Capture the cell that displays the provided text and extract its [X, Y] central coordinate. 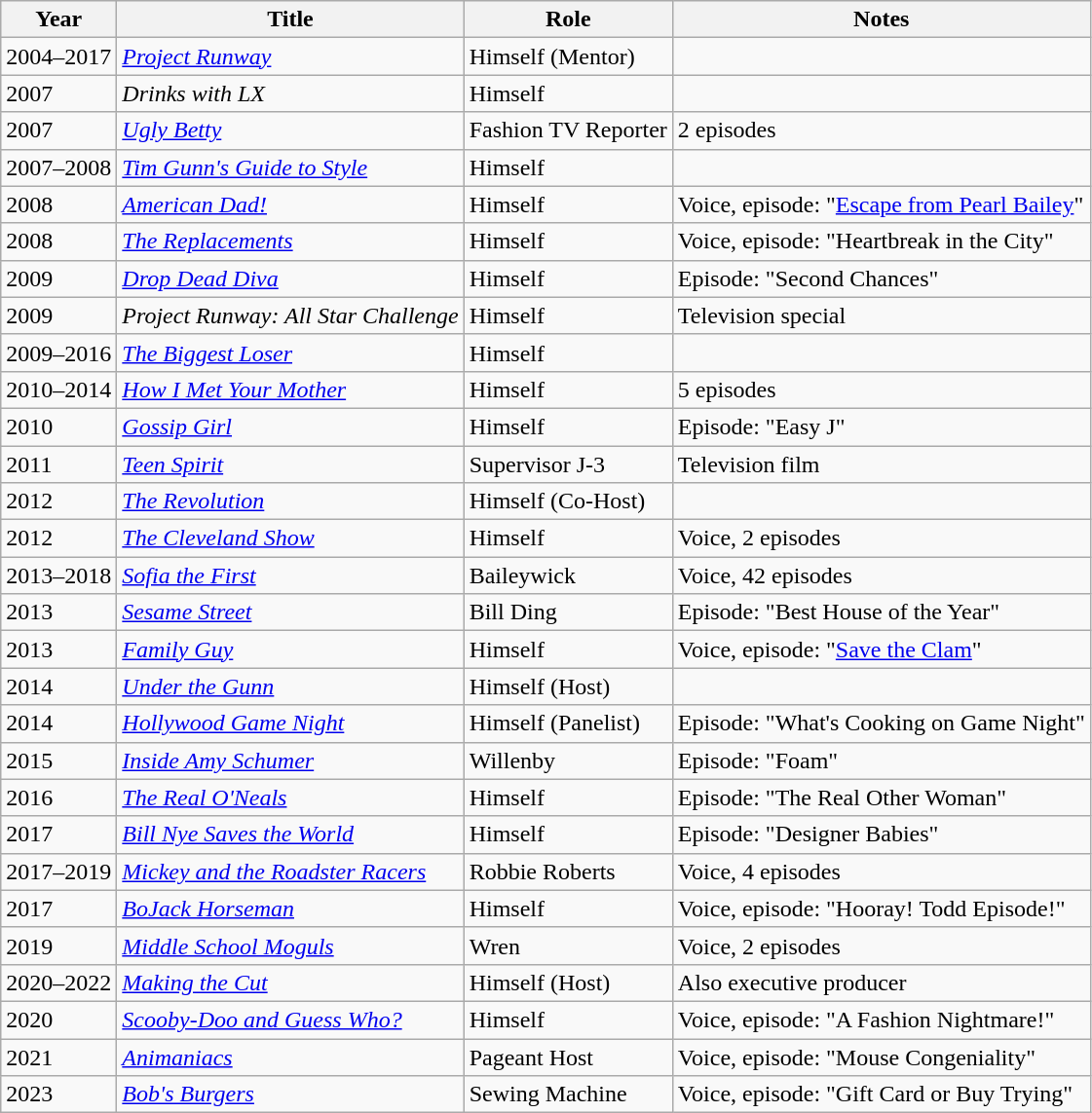
The Real O'Neals [290, 798]
Project Runway [290, 56]
Himself (Panelist) [568, 723]
Episode: "Foam" [881, 761]
The Cleveland Show [290, 538]
American Dad! [290, 204]
Episode: "Second Chances" [881, 278]
Willenby [568, 761]
Notes [881, 19]
Sewing Machine [568, 1094]
Sofia the First [290, 575]
2010 [58, 427]
Under the Gunn [290, 686]
Episode: "Easy J" [881, 427]
Voice, episode: "Escape from Pearl Bailey" [881, 204]
The Biggest Loser [290, 352]
Supervisor J-3 [568, 464]
Gossip Girl [290, 427]
2004–2017 [58, 56]
The Revolution [290, 501]
Bob's Burgers [290, 1094]
Sesame Street [290, 612]
2020 [58, 1020]
Bill Ding [568, 612]
2023 [58, 1094]
The Replacements [290, 241]
Pageant Host [568, 1057]
Family Guy [290, 649]
Episode: "Designer Babies" [881, 835]
2021 [58, 1057]
How I Met Your Mother [290, 390]
2017–2019 [58, 872]
Himself (Mentor) [568, 56]
Project Runway: All Star Challenge [290, 315]
Voice, episode: "Heartbreak in the City" [881, 241]
Voice, episode: "Hooray! Todd Episode!" [881, 909]
Year [58, 19]
Mickey and the Roadster Racers [290, 872]
2013–2018 [58, 575]
Voice, 42 episodes [881, 575]
2009–2016 [58, 352]
2011 [58, 464]
Middle School Moguls [290, 946]
Episode: "Best House of the Year" [881, 612]
Title [290, 19]
Ugly Betty [290, 130]
Also executive producer [881, 983]
Making the Cut [290, 983]
Television special [881, 315]
Television film [881, 464]
Animaniacs [290, 1057]
Voice, episode: "Mouse Congeniality" [881, 1057]
2010–2014 [58, 390]
Episode: "What's Cooking on Game Night" [881, 723]
5 episodes [881, 390]
Himself (Co-Host) [568, 501]
Scooby-Doo and Guess Who? [290, 1020]
Fashion TV Reporter [568, 130]
Role [568, 19]
Episode: "The Real Other Woman" [881, 798]
2007–2008 [58, 167]
Voice, episode: "A Fashion Nightmare!" [881, 1020]
Tim Gunn's Guide to Style [290, 167]
Drop Dead Diva [290, 278]
2020–2022 [58, 983]
Drinks with LX [290, 93]
Wren [568, 946]
2019 [58, 946]
Robbie Roberts [568, 872]
Teen Spirit [290, 464]
2 episodes [881, 130]
2015 [58, 761]
Hollywood Game Night [290, 723]
2016 [58, 798]
Voice, 4 episodes [881, 872]
Bill Nye Saves the World [290, 835]
Inside Amy Schumer [290, 761]
BoJack Horseman [290, 909]
Voice, episode: "Gift Card or Buy Trying" [881, 1094]
Voice, episode: "Save the Clam" [881, 649]
Baileywick [568, 575]
